Locate the cell with the specified text and output its [x, y] center coordinate. 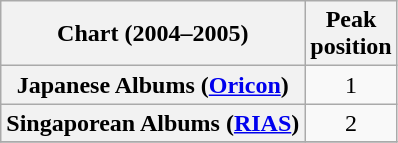
1 [351, 85]
2 [351, 123]
Japanese Albums (Oricon) [153, 85]
Peakposition [351, 34]
Singaporean Albums (RIAS) [153, 123]
Chart (2004–2005) [153, 34]
